Return [x, y] of the center of cell containing provided text 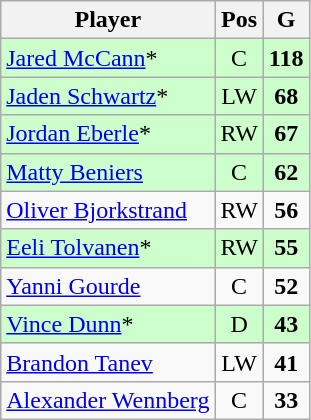
Player [108, 20]
52 [286, 286]
Eeli Tolvanen* [108, 248]
43 [286, 324]
Yanni Gourde [108, 286]
Jaden Schwartz* [108, 96]
G [286, 20]
41 [286, 362]
Vince Dunn* [108, 324]
Alexander Wennberg [108, 400]
Matty Beniers [108, 172]
Oliver Bjorkstrand [108, 210]
Brandon Tanev [108, 362]
55 [286, 248]
118 [286, 58]
33 [286, 400]
D [239, 324]
56 [286, 210]
Pos [239, 20]
62 [286, 172]
Jordan Eberle* [108, 134]
Jared McCann* [108, 58]
67 [286, 134]
68 [286, 96]
